Identify which cell holds the provided text, then report its (x, y) central coordinate. 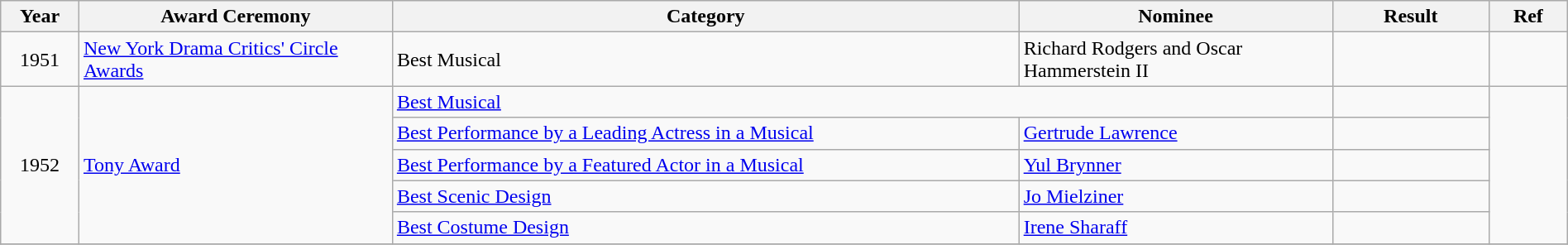
Tony Award (235, 165)
Best Performance by a Featured Actor in a Musical (705, 165)
Year (40, 17)
Nominee (1176, 17)
Ref (1528, 17)
Best Scenic Design (705, 196)
New York Drama Critics' Circle Awards (235, 60)
Yul Brynner (1176, 165)
1951 (40, 60)
Result (1411, 17)
Jo Mielziner (1176, 196)
Gertrude Lawrence (1176, 133)
Best Costume Design (705, 228)
Award Ceremony (235, 17)
1952 (40, 165)
Richard Rodgers and Oscar Hammerstein II (1176, 60)
Irene Sharaff (1176, 228)
Best Performance by a Leading Actress in a Musical (705, 133)
Category (705, 17)
